Determine the (X, Y) coordinate at the center of the cell enclosing the given text.  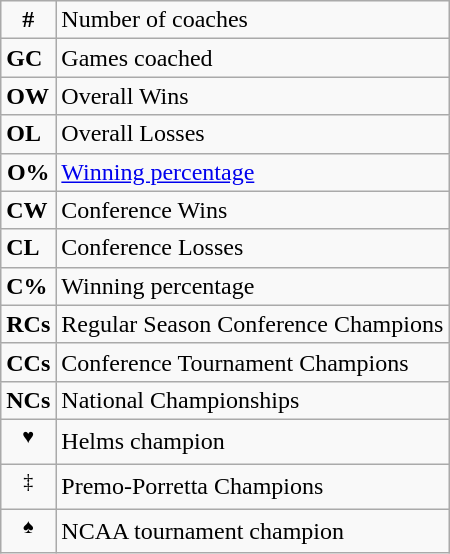
♠ (28, 532)
Number of coaches (252, 20)
# (28, 20)
Games coached (252, 58)
Overall Wins (252, 96)
Premo-Porretta Champions (252, 486)
Conference Tournament Champions (252, 362)
‡ (28, 486)
Regular Season Conference Champions (252, 324)
RCs (28, 324)
♥ (28, 442)
O% (28, 172)
Helms champion (252, 442)
Overall Losses (252, 134)
National Championships (252, 400)
NCs (28, 400)
GC (28, 58)
OW (28, 96)
NCAA tournament champion (252, 532)
CL (28, 248)
CW (28, 210)
Conference Losses (252, 248)
C% (28, 286)
CCs (28, 362)
OL (28, 134)
Conference Wins (252, 210)
